Determine the [x, y] coordinate at the center of the cell enclosing the given text.  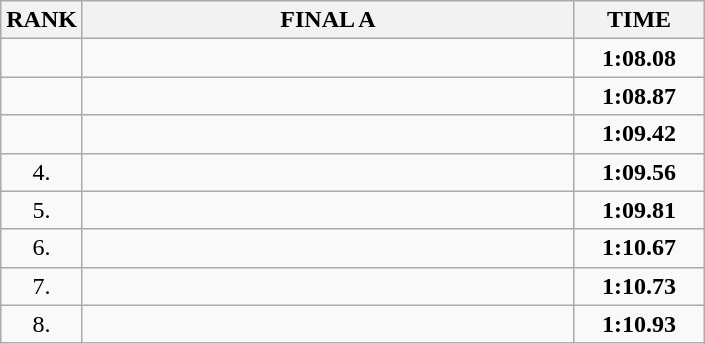
1:10.67 [640, 248]
5. [42, 210]
FINAL A [328, 20]
1:09.42 [640, 134]
6. [42, 248]
8. [42, 324]
1:08.87 [640, 96]
TIME [640, 20]
1:09.81 [640, 210]
1:10.93 [640, 324]
4. [42, 172]
1:09.56 [640, 172]
7. [42, 286]
1:10.73 [640, 286]
RANK [42, 20]
1:08.08 [640, 58]
